Determine the [x, y] coordinate at the center of the cell enclosing the given text.  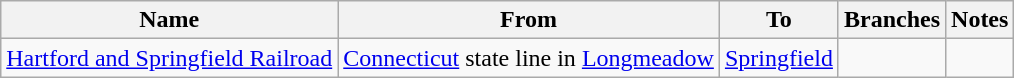
Connecticut state line in Longmeadow [529, 58]
To [778, 20]
From [529, 20]
Notes [980, 20]
Hartford and Springfield Railroad [170, 58]
Name [170, 20]
Springfield [778, 58]
Branches [892, 20]
